Detect which cell encompasses the target text, then output its [X, Y] center coordinate. 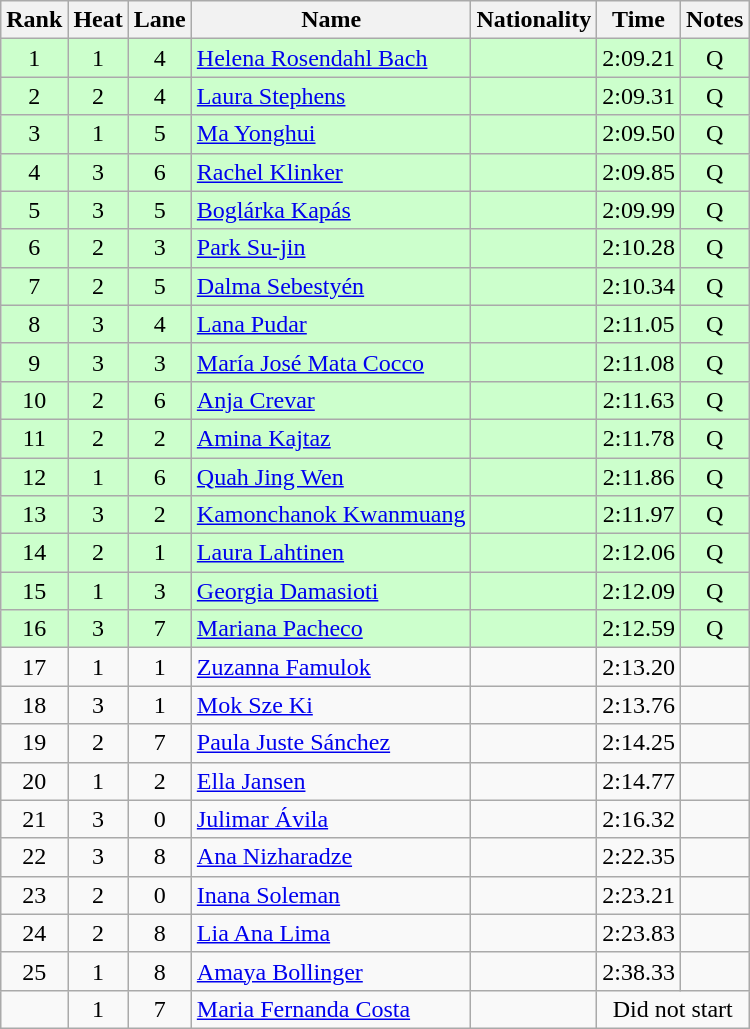
2:13.76 [639, 705]
Ana Nizharadze [331, 857]
2:12.59 [639, 629]
Heat [98, 20]
Inana Soleman [331, 895]
Lane [160, 20]
19 [34, 743]
18 [34, 705]
Nationality [534, 20]
2:12.09 [639, 591]
Lia Ana Lima [331, 933]
2:11.63 [639, 400]
20 [34, 781]
Amina Kajtaz [331, 438]
2:10.34 [639, 286]
2:11.05 [639, 324]
Did not start [673, 1009]
2:12.06 [639, 553]
2:14.77 [639, 781]
María José Mata Cocco [331, 362]
Ella Jansen [331, 781]
14 [34, 553]
2:09.31 [639, 96]
Rachel Klinker [331, 172]
Mariana Pacheco [331, 629]
2:14.25 [639, 743]
16 [34, 629]
Kamonchanok Kwanmuang [331, 515]
25 [34, 971]
2:13.20 [639, 667]
Helena Rosendahl Bach [331, 58]
Park Su-jin [331, 248]
22 [34, 857]
Julimar Ávila [331, 819]
Ma Yonghui [331, 134]
2:11.78 [639, 438]
17 [34, 667]
Dalma Sebestyén [331, 286]
Name [331, 20]
2:10.28 [639, 248]
Rank [34, 20]
2:09.85 [639, 172]
9 [34, 362]
2:23.83 [639, 933]
2:11.97 [639, 515]
2:09.99 [639, 210]
Georgia Damasioti [331, 591]
10 [34, 400]
2:09.50 [639, 134]
Paula Juste Sánchez [331, 743]
11 [34, 438]
Quah Jing Wen [331, 477]
2:11.86 [639, 477]
2:09.21 [639, 58]
Zuzanna Famulok [331, 667]
Notes [714, 20]
Laura Stephens [331, 96]
12 [34, 477]
15 [34, 591]
2:11.08 [639, 362]
13 [34, 515]
2:16.32 [639, 819]
Amaya Bollinger [331, 971]
Time [639, 20]
2:38.33 [639, 971]
Lana Pudar [331, 324]
21 [34, 819]
Mok Sze Ki [331, 705]
Boglárka Kapás [331, 210]
23 [34, 895]
Anja Crevar [331, 400]
24 [34, 933]
2:22.35 [639, 857]
Maria Fernanda Costa [331, 1009]
2:23.21 [639, 895]
Laura Lahtinen [331, 553]
